Scan for the cell matching the given text and deliver its [x, y] coordinate at center. 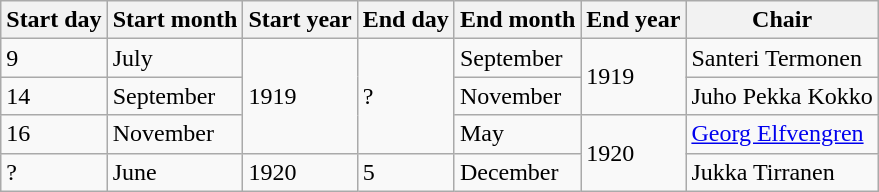
Juho Pekka Kokko [782, 96]
Start month [175, 20]
Start year [300, 20]
5 [406, 172]
End year [634, 20]
June [175, 172]
Start day [54, 20]
End day [406, 20]
9 [54, 58]
16 [54, 134]
Chair [782, 20]
December [517, 172]
May [517, 134]
Georg Elfvengren [782, 134]
July [175, 58]
Jukka Tirranen [782, 172]
Santeri Termonen [782, 58]
End month [517, 20]
14 [54, 96]
